Provide the (X, Y) coordinate of the cell's center where the given text is located.  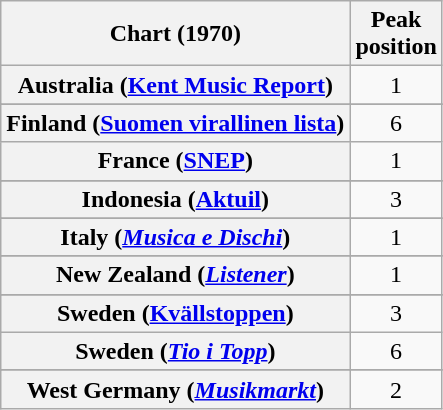
Australia (Kent Music Report) (176, 85)
Indonesia (Aktuil) (176, 199)
Chart (1970) (176, 34)
Sweden (Kvällstoppen) (176, 313)
West Germany (Musikmarkt) (176, 389)
Finland (Suomen virallinen lista) (176, 123)
2 (396, 389)
New Zealand (Listener) (176, 275)
Italy (Musica e Dischi) (176, 237)
Sweden (Tio i Topp) (176, 351)
Peakposition (396, 34)
France (SNEP) (176, 161)
